Extract the (X, Y) coordinate from the center of the cell holding the provided text.  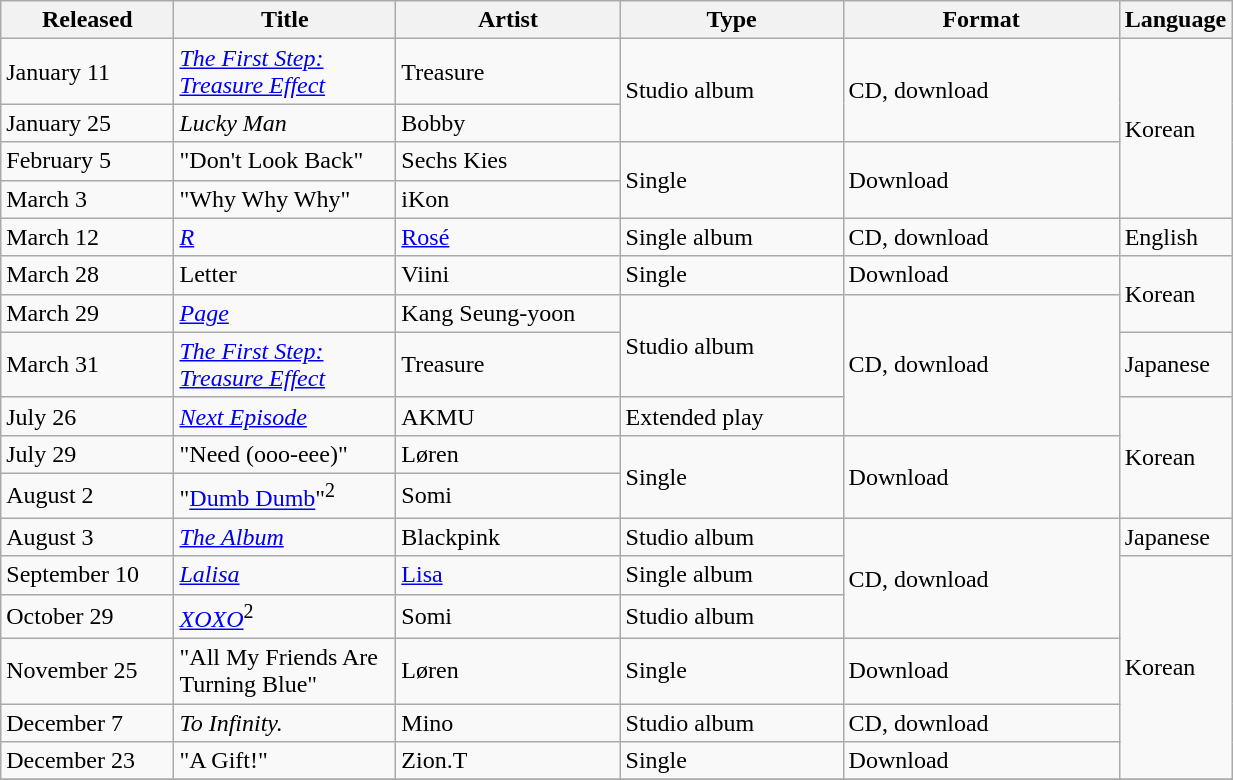
Zion.T (508, 761)
March 29 (88, 313)
The Album (285, 537)
"All My Friends Are Turning Blue" (285, 672)
"Why Why Why" (285, 199)
To Infinity. (285, 723)
Next Episode (285, 416)
August 2 (88, 496)
December 23 (88, 761)
October 29 (88, 616)
Bobby (508, 123)
March 3 (88, 199)
December 7 (88, 723)
August 3 (88, 537)
Viini (508, 275)
Rosé (508, 237)
"Dumb Dumb"2 (285, 496)
Language (1175, 20)
March 28 (88, 275)
"A Gift!" (285, 761)
Sechs Kies (508, 161)
September 10 (88, 575)
Type (732, 20)
iKon (508, 199)
Page (285, 313)
English (1175, 237)
January 25 (88, 123)
Released (88, 20)
Mino (508, 723)
R (285, 237)
March 31 (88, 364)
Blackpink (508, 537)
July 26 (88, 416)
XOXO2 (285, 616)
Format (981, 20)
February 5 (88, 161)
July 29 (88, 454)
"Don't Look Back" (285, 161)
November 25 (88, 672)
Title (285, 20)
"Need (ooo-eee)" (285, 454)
Extended play (732, 416)
Lucky Man (285, 123)
AKMU (508, 416)
Artist (508, 20)
Letter (285, 275)
Lalisa (285, 575)
March 12 (88, 237)
January 11 (88, 72)
Lisa (508, 575)
Kang Seung-yoon (508, 313)
